Locate the cell with the specified text and output its [X, Y] center coordinate. 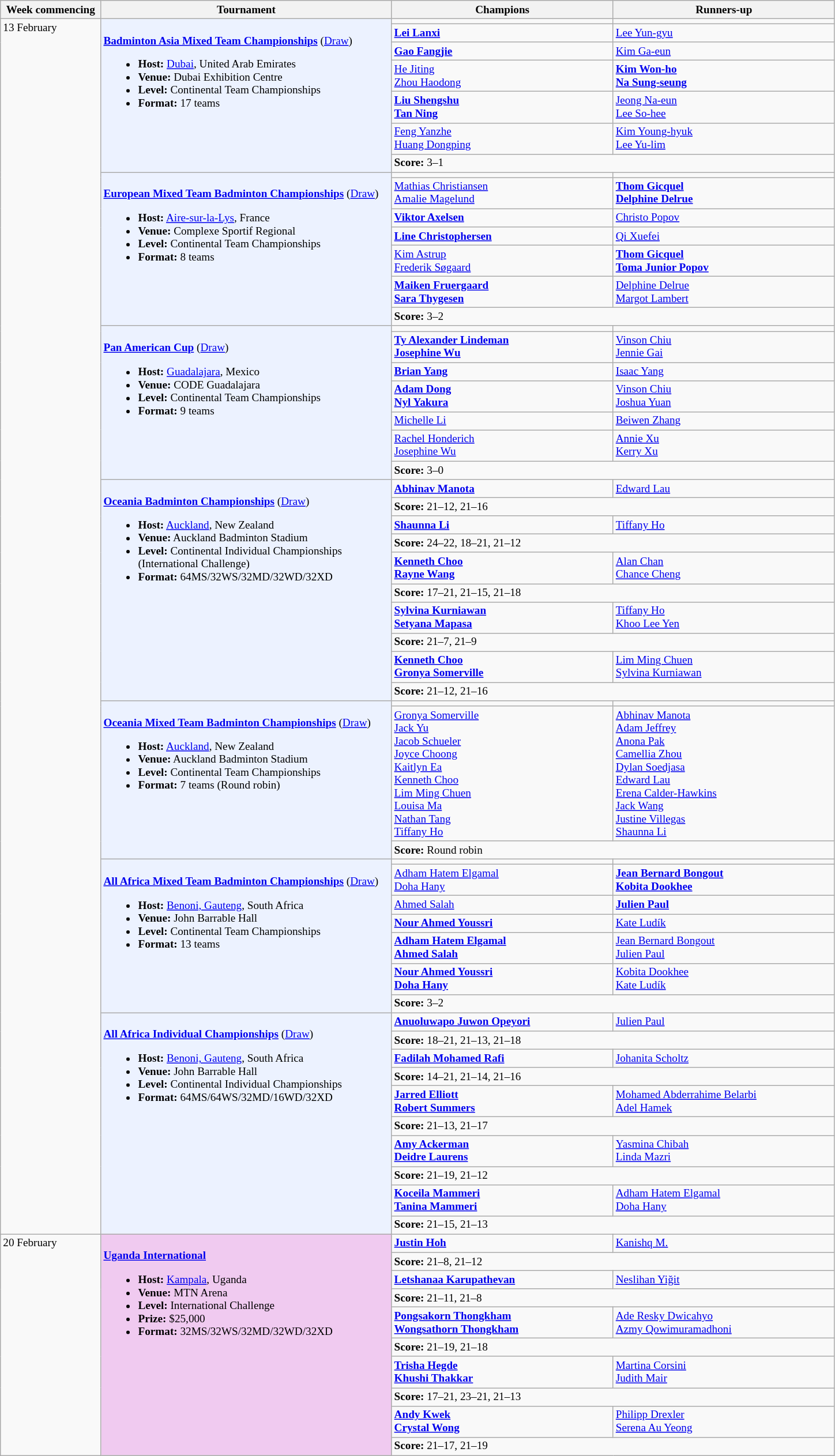
Philipp Drexler Serena Au Yeong [724, 1421]
Andy Kwek Crystal Wong [502, 1421]
Line Christophersen [502, 236]
Letshanaa Karupathevan [502, 1280]
Mathias ChristiansenAmalie Magelund [502, 193]
Score: 17–21, 21–15, 21–18 [613, 593]
Christo Popov [724, 218]
Gronya Somerville Jack Yu Jacob Schueler Joyce Choong Kaitlyn Ea Kenneth Choo Lim Ming Chuen Louisa Ma Nathan Tang Tiffany Ho [502, 774]
Anuoluwapo Juwon Opeyori [502, 1022]
Score: 21–7, 21–9 [613, 642]
Maiken FruergaardSara Thygesen [502, 292]
Jarred Elliott Robert Summers [502, 1102]
Johanita Scholtz [724, 1058]
Rachel HonderichJosephine Wu [502, 446]
Score: 21–13, 21–17 [613, 1126]
Week commencing [51, 10]
Kate Ludík [724, 923]
Vinson ChiuJennie Gai [724, 346]
Justin Hoh [502, 1243]
Brian Yang [502, 371]
Koceila Mammeri Tanina Mammeri [502, 1200]
Yasmina Chibah Linda Mazri [724, 1151]
Abhinav Manota Adam Jeffrey Anona Pak Camellia Zhou Dylan Soedjasa Edward Lau Erena Calder-Hawkins Jack Wang Justine Villegas Shaunna Li [724, 774]
Tournament [246, 10]
Score: 21–15, 21–13 [613, 1225]
Score: 18–21, 21–13, 21–18 [613, 1040]
Feng Yanzhe Huang Dongping [502, 138]
Adham Hatem ElgamalDoha Hany [502, 880]
Jeong Na-eun Lee So-hee [724, 107]
Score: 24–22, 18–21, 21–12 [613, 544]
Kenneth Choo Rayne Wang [502, 568]
Kim Young-hyuk Lee Yu-lim [724, 138]
Score: 21–19, 21–12 [613, 1175]
Fadilah Mohamed Rafi [502, 1058]
Nour Ahmed Youssri [502, 923]
Score: 21–17, 21–19 [613, 1446]
Runners-up [724, 10]
Martina Corsini Judith Mair [724, 1372]
Isaac Yang [724, 371]
Qi Xuefei [724, 236]
Abhinav Manota [502, 489]
Ahmed Salah [502, 905]
Liu Shengshu Tan Ning [502, 107]
Mohamed Abderrahime Belarbi Adel Hamek [724, 1102]
Alan Chan Chance Cheng [724, 568]
Beiwen Zhang [724, 421]
Score: Round robin [613, 850]
Score: 3–0 [613, 470]
Neslihan Yiğit [724, 1280]
Score: 17–21, 23–21, 21–13 [613, 1397]
Annie XuKerry Xu [724, 446]
Michelle Li [502, 421]
Kobita DookheeKate Ludík [724, 979]
Champions [502, 10]
13 February [51, 626]
Shaunna Li [502, 525]
Trisha Hegde Khushi Thakkar [502, 1372]
Ade Resky Dwicahyo Azmy Qowimuramadhoni [724, 1322]
Adam DongNyl Yakura [502, 396]
20 February [51, 1345]
Score: 14–21, 21–14, 21–16 [613, 1077]
Sylvina Kurniawan Setyana Mapasa [502, 617]
Ty Alexander LindemanJosephine Wu [502, 346]
Nour Ahmed YoussriDoha Hany [502, 979]
Pongsakorn Thongkham Wongsathorn Thongkham [502, 1322]
Adham Hatem Elgamal Doha Hany [724, 1200]
Tiffany Ho [724, 525]
Kim Ga-eun [724, 51]
Edward Lau [724, 489]
Pan American Cup (Draw)Host: Guadalajara, MexicoVenue: CODE GuadalajaraLevel: Continental Team ChampionshipsFormat: 9 teams [246, 402]
Score: 21–11, 21–8 [613, 1298]
He Jiting Zhou Haodong [502, 76]
Vinson ChiuJoshua Yuan [724, 396]
Score: 21–8, 21–12 [613, 1261]
Jean Bernard BongoutJulien Paul [724, 948]
Adham Hatem ElgamalAhmed Salah [502, 948]
Kim Won-ho Na Sung-seung [724, 76]
Score: 21–19, 21–18 [613, 1348]
Lei Lanxi [502, 33]
Gao Fangjie [502, 51]
Tiffany Ho Khoo Lee Yen [724, 617]
Score: 3–1 [613, 163]
Delphine DelrueMargot Lambert [724, 292]
Jean Bernard BongoutKobita Dookhee [724, 880]
Lim Ming Chuen Sylvina Kurniawan [724, 667]
Thom GicquelDelphine Delrue [724, 193]
Kenneth Choo Gronya Somerville [502, 667]
Viktor Axelsen [502, 218]
Lee Yun-gyu [724, 33]
Thom GicquelToma Junior Popov [724, 261]
Amy Ackerman Deidre Laurens [502, 1151]
Uganda InternationalHost: Kampala, UgandaVenue: MTN ArenaLevel: International ChallengePrize: $25,000Format: 32MS/32WS/32MD/32WD/32XD [246, 1345]
Kim AstrupFrederik Søgaard [502, 261]
Kanishq M. [724, 1243]
